Find where the given text appears and provide that cell's center as [x, y] coordinate. 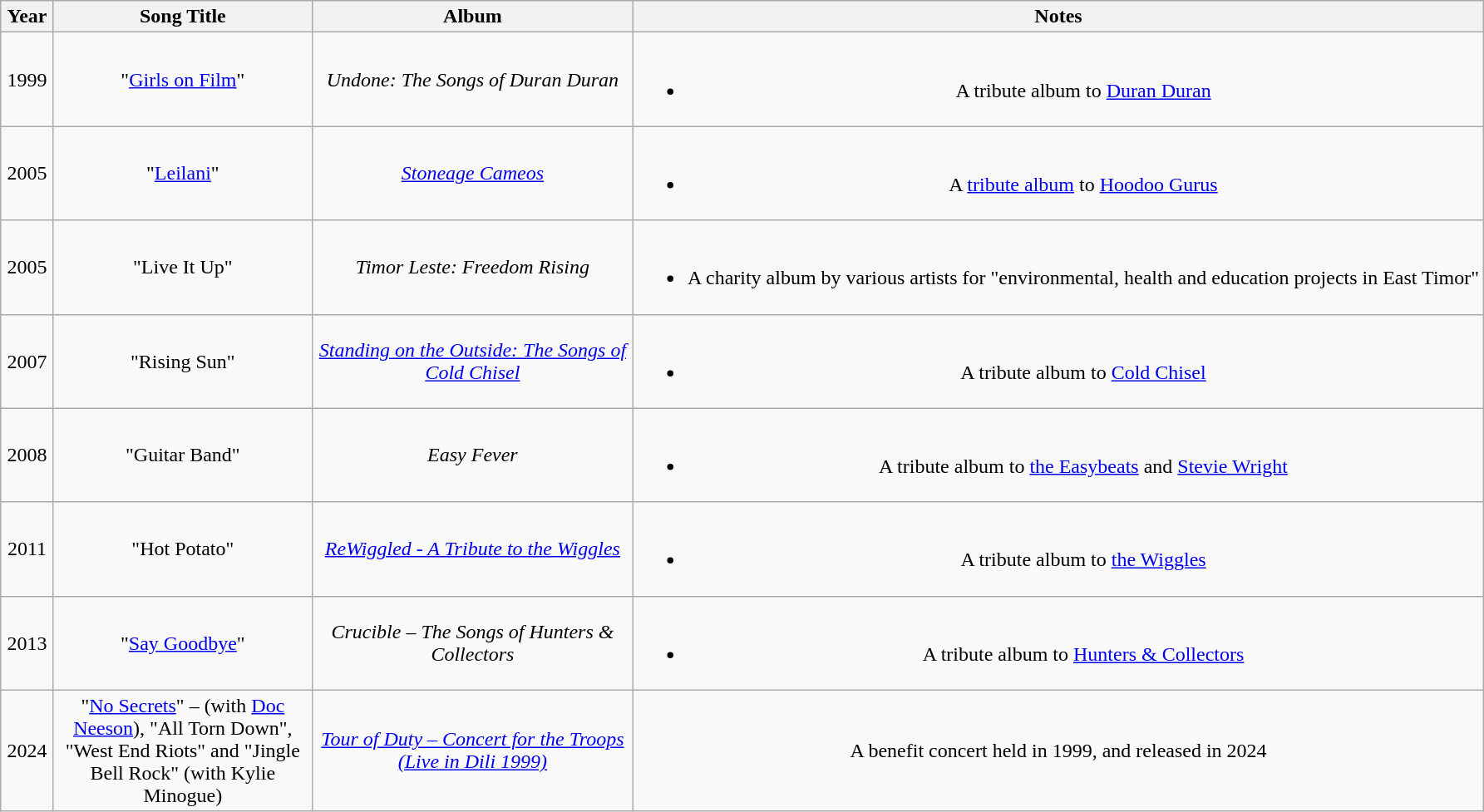
Tour of Duty – Concert for the Troops (Live in Dili 1999) [472, 750]
A tribute album to Hoodoo Gurus [1058, 173]
Crucible – The Songs of Hunters & Collectors [472, 643]
A tribute album to the Easybeats and Stevie Wright [1058, 455]
"Rising Sun" [183, 361]
2008 [27, 455]
A charity album by various artists for "environmental, health and education projects in East Timor" [1058, 268]
"Guitar Band" [183, 455]
Year [27, 17]
Timor Leste: Freedom Rising [472, 268]
ReWiggled - A Tribute to the Wiggles [472, 549]
A benefit concert held in 1999, and released in 2024 [1058, 750]
Song Title [183, 17]
Notes [1058, 17]
"Leilani" [183, 173]
Stoneage Cameos [472, 173]
A tribute album to the Wiggles [1058, 549]
"Say Goodbye" [183, 643]
"No Secrets" – (with Doc Neeson), "All Torn Down", "West End Riots" and "Jingle Bell Rock" (with Kylie Minogue) [183, 750]
"Live It Up" [183, 268]
"Girls on Film" [183, 80]
2007 [27, 361]
Album [472, 17]
A tribute album to Hunters & Collectors [1058, 643]
"Hot Potato" [183, 549]
Easy Fever [472, 455]
2024 [27, 750]
1999 [27, 80]
Undone: The Songs of Duran Duran [472, 80]
2013 [27, 643]
Standing on the Outside: The Songs of Cold Chisel [472, 361]
A tribute album to Cold Chisel [1058, 361]
2011 [27, 549]
A tribute album to Duran Duran [1058, 80]
